Scan for the cell matching the given text and deliver its [x, y] coordinate at center. 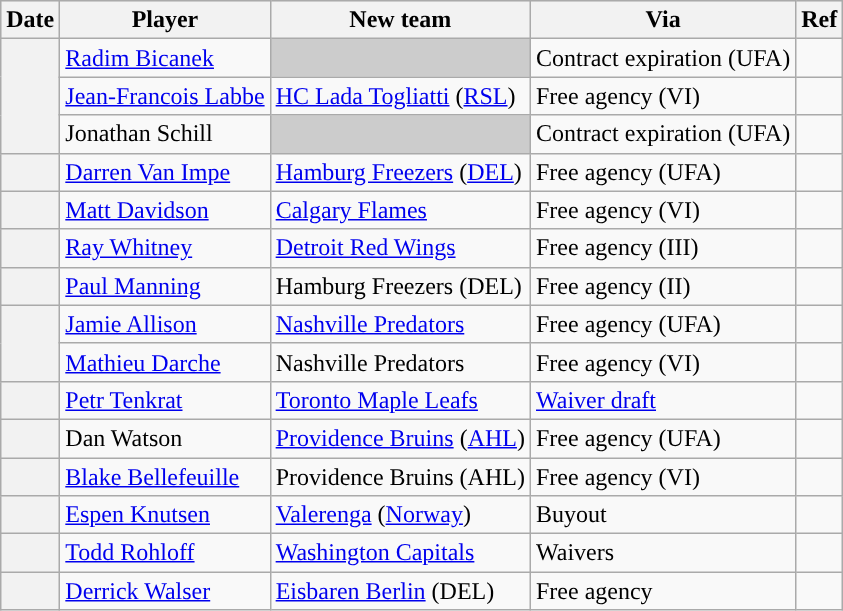
Washington Capitals [400, 553]
Petr Tenkrat [165, 400]
Paul Manning [165, 286]
Espen Knutsen [165, 515]
Dan Watson [165, 438]
Player [165, 20]
Blake Bellefeuille [165, 477]
New team [400, 20]
Waivers [662, 553]
Derrick Walser [165, 591]
Mathieu Darche [165, 362]
Jamie Allison [165, 324]
HC Lada Togliatti (RSL) [400, 96]
Radim Bicanek [165, 58]
Date [30, 20]
Darren Van Impe [165, 172]
Free agency (II) [662, 286]
Via [662, 20]
Todd Rohloff [165, 553]
Jonathan Schill [165, 134]
Detroit Red Wings [400, 248]
Ray Whitney [165, 248]
Toronto Maple Leafs [400, 400]
Free agency (III) [662, 248]
Free agency [662, 591]
Buyout [662, 515]
Ref [820, 20]
Matt Davidson [165, 210]
Eisbaren Berlin (DEL) [400, 591]
Waiver draft [662, 400]
Calgary Flames [400, 210]
Valerenga (Norway) [400, 515]
Jean-Francois Labbe [165, 96]
